Scan for the cell matching the given text and deliver its (X, Y) coordinate at center. 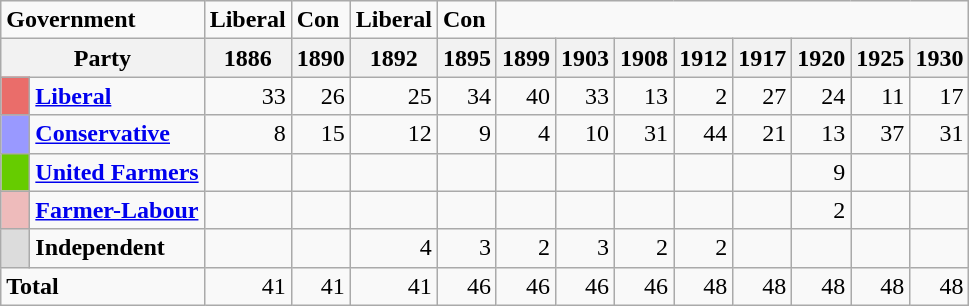
Government (102, 20)
1886 (248, 58)
8 (248, 134)
15 (320, 134)
Conservative (117, 134)
11 (880, 96)
1903 (584, 58)
1930 (940, 58)
27 (762, 96)
40 (526, 96)
1892 (394, 58)
1899 (526, 58)
1917 (762, 58)
25 (394, 96)
1925 (880, 58)
Independent (117, 248)
Total (102, 286)
44 (704, 134)
17 (940, 96)
Party (102, 58)
1912 (704, 58)
24 (822, 96)
1908 (644, 58)
12 (394, 134)
21 (762, 134)
United Farmers (117, 172)
34 (466, 96)
26 (320, 96)
1890 (320, 58)
Farmer-Labour (117, 210)
37 (880, 134)
1895 (466, 58)
1920 (822, 58)
10 (584, 134)
